Identify which cell holds the provided text, then report its [x, y] central coordinate. 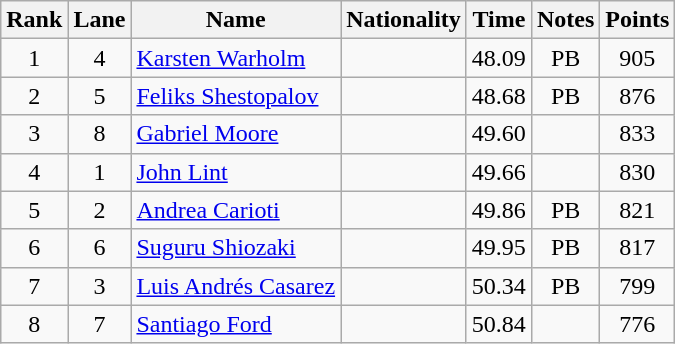
776 [638, 324]
Points [638, 20]
Feliks Shestopalov [236, 96]
Andrea Carioti [236, 210]
Karsten Warholm [236, 58]
Name [236, 20]
817 [638, 248]
48.68 [498, 96]
49.66 [498, 172]
Notes [565, 20]
799 [638, 286]
833 [638, 134]
Santiago Ford [236, 324]
830 [638, 172]
48.09 [498, 58]
821 [638, 210]
Rank [34, 20]
49.95 [498, 248]
50.34 [498, 286]
876 [638, 96]
49.60 [498, 134]
49.86 [498, 210]
Gabriel Moore [236, 134]
Luis Andrés Casarez [236, 286]
Lane [100, 20]
John Lint [236, 172]
Suguru Shiozaki [236, 248]
50.84 [498, 324]
905 [638, 58]
Time [498, 20]
Nationality [404, 20]
